Return the [x, y] coordinate for the center point of the cell that contains the specified text.  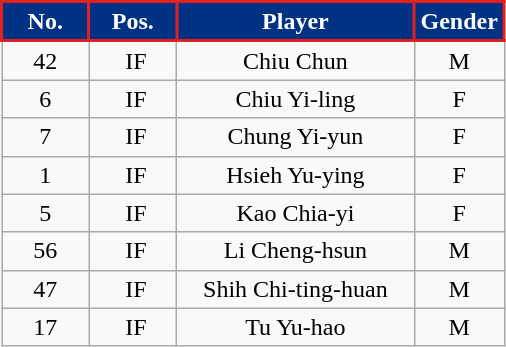
7 [46, 137]
6 [46, 99]
Hsieh Yu-ying [296, 175]
Pos. [133, 22]
47 [46, 289]
Li Cheng-hsun [296, 251]
Shih Chi-ting-huan [296, 289]
17 [46, 327]
Chiu Yi-ling [296, 99]
No. [46, 22]
Chung Yi-yun [296, 137]
1 [46, 175]
5 [46, 213]
42 [46, 60]
Tu Yu-hao [296, 327]
Kao Chia-yi [296, 213]
Gender [459, 22]
Player [296, 22]
Chiu Chun [296, 60]
56 [46, 251]
